Determine the (X, Y) coordinate at the center of the cell enclosing the given text.  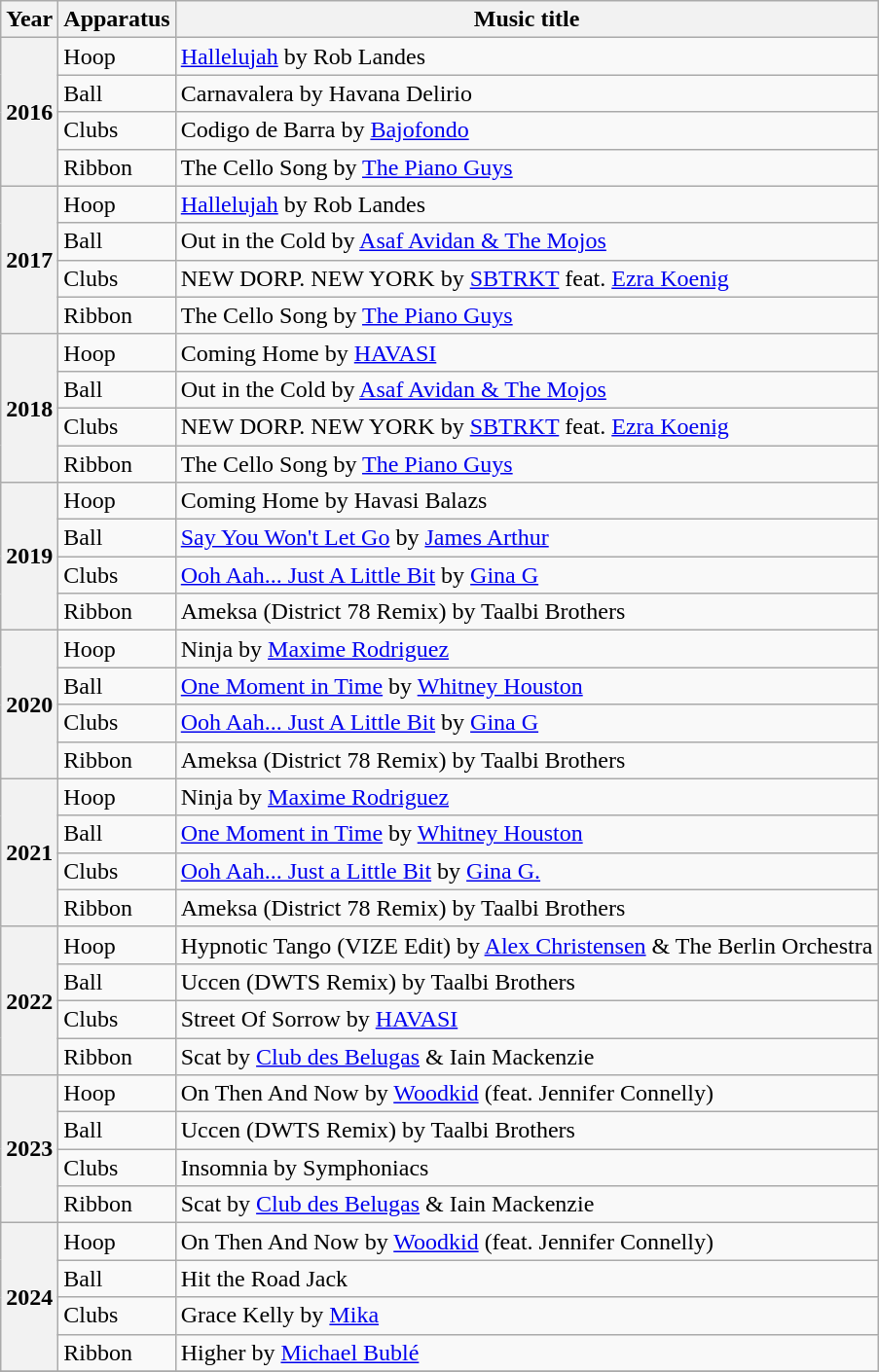
Higher by Michael Bublé (527, 1353)
Coming Home by Havasi Balazs (527, 501)
Say You Won't Let Go by James Arthur (527, 538)
Ooh Aah... Just a Little Bit by Gina G. (527, 871)
Codigo de Barra by Bajofondo (527, 130)
Grace Kelly by Mika (527, 1316)
Carnavalera by Havana Delirio (527, 93)
Year (29, 19)
2018 (29, 408)
2017 (29, 260)
Insomnia by Symphoniacs (527, 1168)
Music title (527, 19)
Hypnotic Tango (VIZE Edit) by Alex Christensen & The Berlin Orchestra (527, 945)
2021 (29, 852)
2019 (29, 557)
Apparatus (117, 19)
2023 (29, 1149)
2024 (29, 1297)
2016 (29, 112)
Street Of Sorrow by HAVASI (527, 1019)
Hit the Road Jack (527, 1279)
Coming Home by HAVASI (527, 352)
2020 (29, 704)
2022 (29, 1000)
